Scan for the cell matching the given text and deliver its [x, y] coordinate at center. 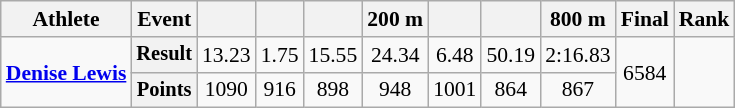
Athlete [66, 19]
50.19 [510, 55]
Event [164, 19]
6.48 [454, 55]
Points [164, 90]
Rank [704, 19]
Result [164, 55]
200 m [395, 19]
Denise Lewis [66, 72]
864 [510, 90]
15.55 [334, 55]
2:16.83 [578, 55]
916 [280, 90]
Final [645, 19]
1090 [226, 90]
898 [334, 90]
1.75 [280, 55]
13.23 [226, 55]
24.34 [395, 55]
6584 [645, 72]
800 m [578, 19]
1001 [454, 90]
948 [395, 90]
867 [578, 90]
